For the text-containing cell, return its midpoint in [X, Y] coordinate format. 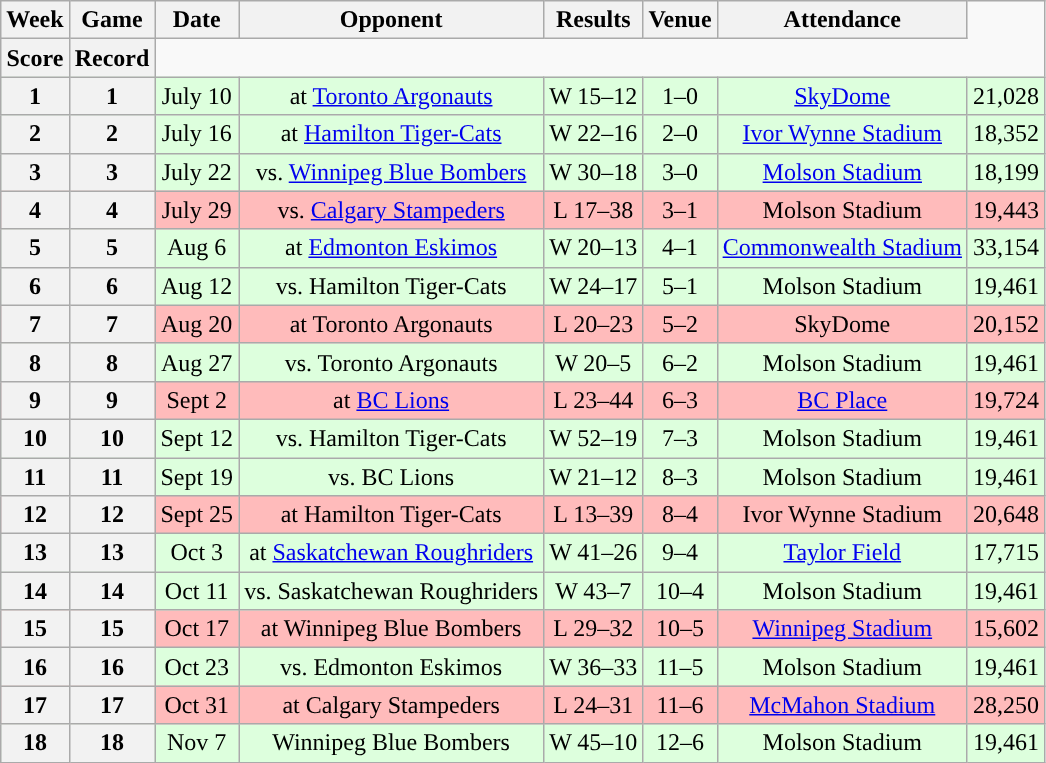
Taylor Field [842, 553]
18,199 [1006, 172]
19,724 [1006, 400]
Opponent [392, 20]
vs. BC Lions [392, 477]
Week [35, 20]
Winnipeg Stadium [842, 629]
12–6 [680, 743]
L 23–44 [594, 400]
at Winnipeg Blue Bombers [392, 629]
W 20–5 [594, 362]
Sept 19 [197, 477]
19,443 [1006, 210]
8–3 [680, 477]
Sept 2 [197, 400]
vs. Saskatchewan Roughriders [392, 591]
vs. Edmonton Eskimos [392, 667]
July 10 [197, 96]
W 22–16 [594, 134]
15,602 [1006, 629]
5–1 [680, 286]
Venue [680, 20]
Record [112, 58]
L 17–38 [594, 210]
10–5 [680, 629]
6–2 [680, 362]
July 29 [197, 210]
11–6 [680, 705]
Oct 11 [197, 591]
W 20–13 [594, 248]
Oct 31 [197, 705]
L 13–39 [594, 515]
July 16 [197, 134]
17,715 [1006, 553]
28,250 [1006, 705]
33,154 [1006, 248]
9–4 [680, 553]
Aug 27 [197, 362]
vs. Toronto Argonauts [392, 362]
Game [112, 20]
Attendance [842, 20]
10–4 [680, 591]
at Saskatchewan Roughriders [392, 553]
Winnipeg Blue Bombers [392, 743]
4–1 [680, 248]
W 43–7 [594, 591]
Oct 17 [197, 629]
L 24–31 [594, 705]
July 22 [197, 172]
W 15–12 [594, 96]
Aug 12 [197, 286]
Commonwealth Stadium [842, 248]
W 24–17 [594, 286]
8–4 [680, 515]
W 36–33 [594, 667]
Score [35, 58]
W 45–10 [594, 743]
W 41–26 [594, 553]
Date [197, 20]
W 21–12 [594, 477]
20,152 [1006, 324]
vs. Calgary Stampeders [392, 210]
5–2 [680, 324]
at BC Lions [392, 400]
W 30–18 [594, 172]
3–1 [680, 210]
L 29–32 [594, 629]
11–5 [680, 667]
McMahon Stadium [842, 705]
Nov 7 [197, 743]
7–3 [680, 438]
L 20–23 [594, 324]
at Calgary Stampeders [392, 705]
Aug 20 [197, 324]
20,648 [1006, 515]
21,028 [1006, 96]
3–0 [680, 172]
Results [594, 20]
18,352 [1006, 134]
2–0 [680, 134]
vs. Winnipeg Blue Bombers [392, 172]
1–0 [680, 96]
BC Place [842, 400]
Oct 3 [197, 553]
6–3 [680, 400]
W 52–19 [594, 438]
at Edmonton Eskimos [392, 248]
Sept 25 [197, 515]
Aug 6 [197, 248]
Oct 23 [197, 667]
Sept 12 [197, 438]
